Return the (X, Y) coordinate for the center point of the cell that contains the specified text.  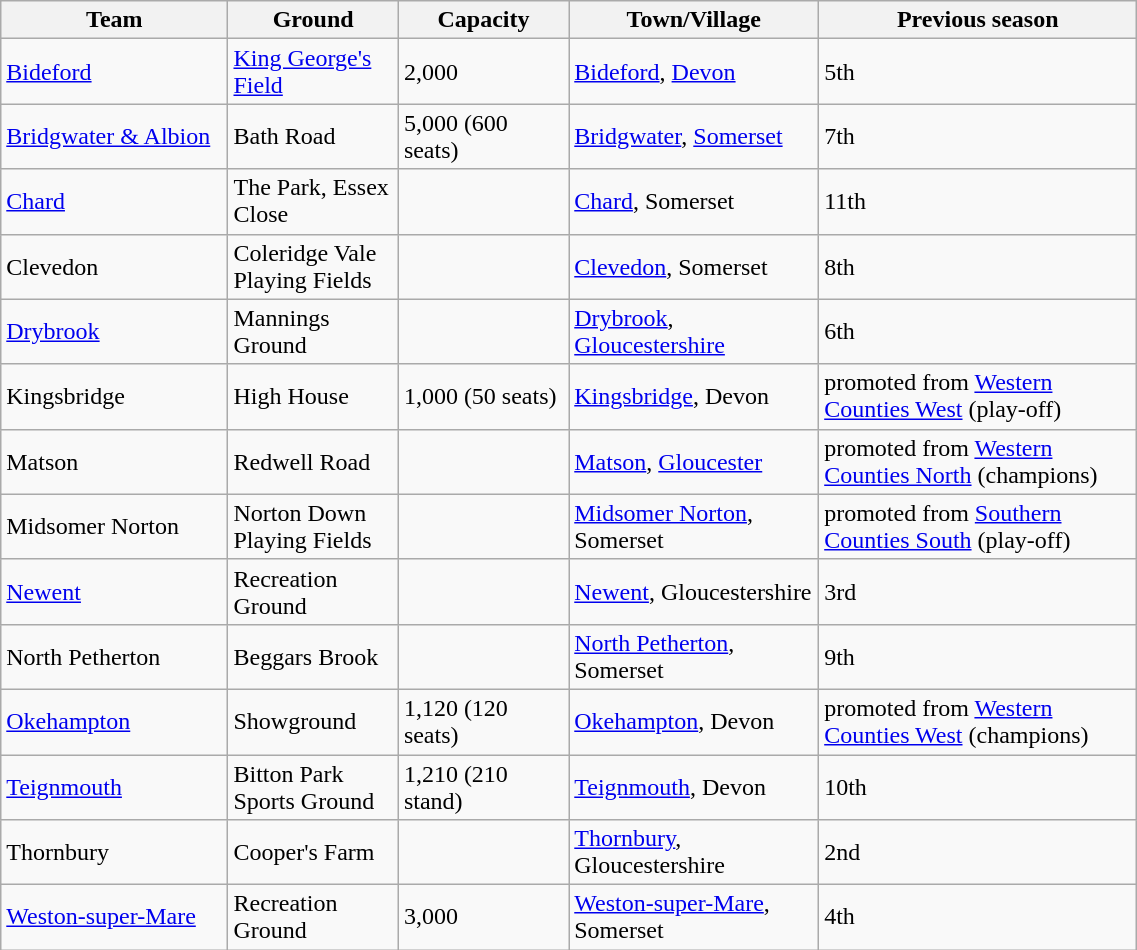
Chard (114, 202)
Kingsbridge (114, 396)
7th (978, 136)
King George's Field (313, 72)
3rd (978, 592)
North Petherton (114, 656)
Drybrook, Gloucestershire (694, 332)
Bridgwater & Albion (114, 136)
Matson (114, 462)
Midsomer Norton (114, 526)
promoted from Western Counties West (champions) (978, 722)
Thornbury (114, 852)
Bitton Park Sports Ground (313, 786)
Town/Village (694, 20)
Drybrook (114, 332)
Chard, Somerset (694, 202)
4th (978, 918)
Team (114, 20)
9th (978, 656)
Bridgwater, Somerset (694, 136)
Kingsbridge, Devon (694, 396)
Clevedon, Somerset (694, 266)
Bath Road (313, 136)
Matson, Gloucester (694, 462)
10th (978, 786)
Teignmouth (114, 786)
Norton Down Playing Fields (313, 526)
2nd (978, 852)
5,000 (600 seats) (483, 136)
1,210 (210 stand) (483, 786)
The Park, Essex Close (313, 202)
5th (978, 72)
promoted from Western Counties North (champions) (978, 462)
Showground (313, 722)
Bideford, Devon (694, 72)
Midsomer Norton, Somerset (694, 526)
11th (978, 202)
Coleridge Vale Playing Fields (313, 266)
Thornbury, Gloucestershire (694, 852)
promoted from Western Counties West (play-off) (978, 396)
1,120 (120 seats) (483, 722)
High House (313, 396)
Ground (313, 20)
Bideford (114, 72)
Weston-super-Mare (114, 918)
Newent (114, 592)
Newent, Gloucestershire (694, 592)
North Petherton, Somerset (694, 656)
Weston-super-Mare, Somerset (694, 918)
Okehampton (114, 722)
Okehampton, Devon (694, 722)
Previous season (978, 20)
Mannings Ground (313, 332)
Redwell Road (313, 462)
Capacity (483, 20)
Cooper's Farm (313, 852)
promoted from Southern Counties South (play-off) (978, 526)
Beggars Brook (313, 656)
2,000 (483, 72)
1,000 (50 seats) (483, 396)
8th (978, 266)
3,000 (483, 918)
Clevedon (114, 266)
Teignmouth, Devon (694, 786)
6th (978, 332)
